Return the (x, y) coordinate for the center point of the cell that contains the specified text.  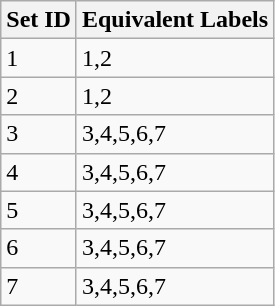
7 (39, 286)
Set ID (39, 20)
3 (39, 134)
Equivalent Labels (174, 20)
6 (39, 248)
5 (39, 210)
1 (39, 58)
4 (39, 172)
2 (39, 96)
